Scan for the cell matching the given text and deliver its [x, y] coordinate at center. 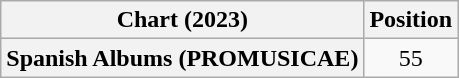
Chart (2023) [182, 20]
Spanish Albums (PROMUSICAE) [182, 58]
55 [411, 58]
Position [411, 20]
